Capture the cell that displays the provided text and extract its [x, y] central coordinate. 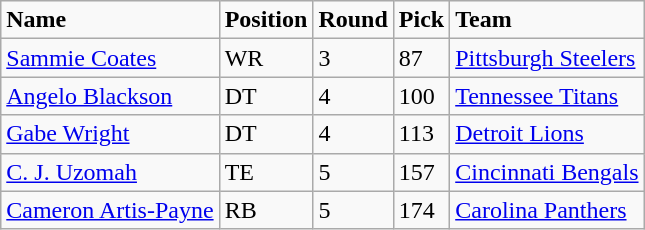
RB [266, 210]
Carolina Panthers [547, 210]
174 [421, 210]
Round [353, 20]
Team [547, 20]
TE [266, 172]
C. J. Uzomah [110, 172]
Detroit Lions [547, 134]
113 [421, 134]
157 [421, 172]
Name [110, 20]
100 [421, 96]
87 [421, 58]
WR [266, 58]
Position [266, 20]
Gabe Wright [110, 134]
Cameron Artis-Payne [110, 210]
Cincinnati Bengals [547, 172]
Pick [421, 20]
Pittsburgh Steelers [547, 58]
3 [353, 58]
Angelo Blackson [110, 96]
Tennessee Titans [547, 96]
Sammie Coates [110, 58]
